For the text-containing cell, return its midpoint in (x, y) coordinate format. 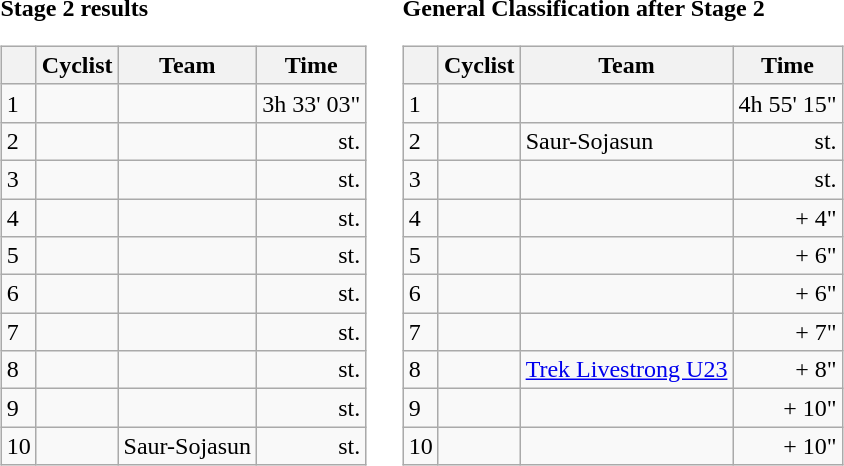
Trek Livestrong U23 (626, 370)
4h 55' 15" (788, 103)
+ 7" (788, 332)
+ 4" (788, 217)
+ 8" (788, 370)
3h 33' 03" (312, 103)
